Extract the [X, Y] coordinate from the center of the cell holding the provided text.  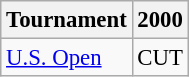
2000 [160, 20]
CUT [160, 58]
U.S. Open [66, 58]
Tournament [66, 20]
